Return the (x, y) coordinate for the center point of the cell that contains the specified text.  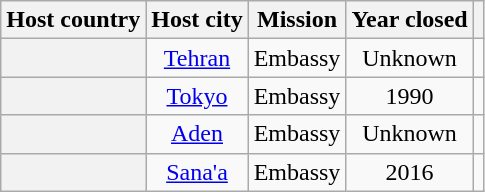
Tehran (197, 58)
Tokyo (197, 96)
Host country (74, 20)
2016 (410, 172)
Host city (197, 20)
Year closed (410, 20)
Sana'a (197, 172)
Mission (297, 20)
Aden (197, 134)
1990 (410, 96)
